Scan for the cell matching the given text and deliver its (x, y) coordinate at center. 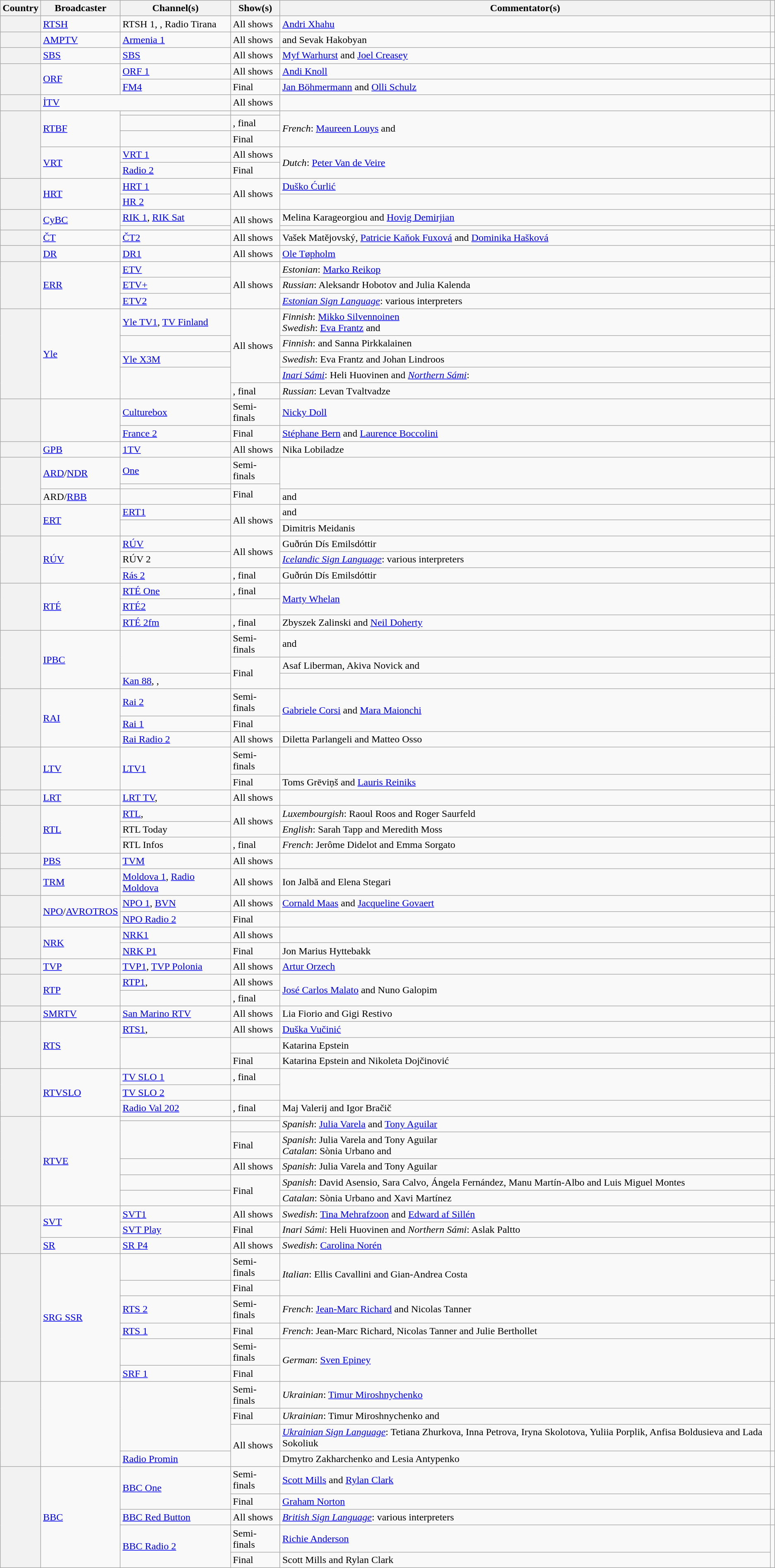
Katarina Epstein and Nikoleta Dojčinović (525, 1061)
AMPTV (80, 40)
RTL, (176, 814)
HR 2 (176, 202)
Gabriele Corsi and Mara Maionchi (525, 710)
Dimitris Meidanis (525, 528)
Stéphane Bern and Laurence Boccolini (525, 433)
Nicky Doll (525, 412)
BBC Red Button (176, 1517)
Lia Fiorio and Gigi Restivo (525, 1014)
Toms Grēviņš and Lauris Reiniks (525, 782)
Dutch: Peter Van de Veire (525, 162)
Zbyszek Zalinski and Neil Doherty (525, 622)
RTÉ 2fm (176, 622)
BBC One (176, 1488)
ERT1 (176, 512)
Katarina Epstein (525, 1045)
British Sign Language: various interpreters (525, 1517)
NRK1 (176, 935)
Commentator(s) (525, 8)
Armenia 1 (176, 40)
Broadcaster (80, 8)
Russian: Aleksandr Hobotov and Julia Kalenda (525, 285)
Duško Ćurlić (525, 186)
VRT 1 (176, 154)
Melina Karageorgiou and Hovig Demirjian (525, 218)
Radio 2 (176, 170)
TRM (80, 882)
SVT1 (176, 1214)
Finnish: Mikko SilvennoinenSwedish: Eva Frantz and (525, 322)
RTS 2 (176, 1309)
French: Maureen Louys and (525, 128)
RTS (80, 1045)
and Sevak Hakobyan (525, 40)
Catalan: Sònia Urbano and Xavi Martínez (525, 1198)
LTV (80, 769)
Radio Val 202 (176, 1108)
ORF 1 (176, 71)
RTSH 1, , Radio Tirana (176, 24)
Jon Marius Hyttebakk (525, 951)
French: Jean-Marc Richard and Nicolas Tanner (525, 1309)
Moldova 1, Radio Moldova (176, 882)
Duška Vučinić (525, 1030)
TVM (176, 861)
Rai 1 (176, 724)
RTP1, (176, 982)
ARD/NDR (80, 473)
RAI (80, 718)
ORF (80, 79)
Russian: Levan Tvaltvadze (525, 391)
Luxembourgish: Raoul Roos and Roger Saurfeld (525, 814)
SR (80, 1245)
RTSH (80, 24)
RTL (80, 829)
SRG SSR (80, 1317)
IPBC (80, 660)
ERR (80, 285)
Rai 2 (176, 702)
Finnish: and Sanna Pirkkalainen (525, 343)
NPO/AVROTROS (80, 911)
Swedish: Eva Frantz and Johan Lindroos (525, 359)
Rás 2 (176, 575)
TVP1, TVP Polonia (176, 966)
Vašek Matějovský, Patricie Kaňok Fuxová and Dominika Hašková (525, 238)
Inari Sámi: Heli Huovinen and Northern Sámi: (525, 375)
Ukrainian: Timur Miroshnychenko and (525, 1416)
LRT (80, 798)
Icelandic Sign Language: various interpreters (525, 559)
TV SLO 1 (176, 1077)
French: Jean-Marc Richard, Nicolas Tanner and Julie Berthollet (525, 1331)
Richie Anderson (525, 1539)
RTÉ One (176, 591)
Andi Knoll (525, 71)
France 2 (176, 433)
RTP (80, 990)
Jan Böhmermann and Olli Schulz (525, 87)
German: Sven Epiney (525, 1360)
Nika Lobiladze (525, 449)
Yle X3M (176, 359)
FM4 (176, 87)
Diletta Parlangeli and Matteo Osso (525, 740)
ČT2 (176, 238)
PBS (80, 861)
VRT (80, 162)
Kan 88, , (176, 681)
TVP (80, 966)
ARD/RBB (80, 497)
Show(s) (255, 8)
Andri Xhahu (525, 24)
RTS 1 (176, 1331)
RTVE (80, 1161)
Yle TV1, TV Finland (176, 322)
Estonian: Marko Reikop (525, 269)
BBC Radio 2 (176, 1546)
Ion Jalbă and Elena Stegari (525, 882)
RTS1, (176, 1030)
BBC (80, 1517)
José Carlos Malato and Nuno Galopim (525, 990)
Rai Radio 2 (176, 740)
Yle (80, 353)
NPO 1, BVN (176, 903)
Ukrainian Sign Language: Tetiana Zhurkova, Inna Petrova, Iryna Skolotova, Yuliia Porplik, Anfisa Boldusieva and Lada Sokoliuk (525, 1438)
RTL Infos (176, 845)
RTBF (80, 128)
Culturebox (176, 412)
LTV1 (176, 769)
Spanish: Julia Varela and Tony AguilarCatalan: Sònia Urbano and (525, 1145)
NRK (80, 943)
Marty Whelan (525, 599)
SVT Play (176, 1229)
French: Jerôme Didelot and Emma Sorgato (525, 845)
RTÉ2 (176, 607)
Spanish: David Asensio, Sara Calvo, Ángela Fernández, Manu Martín-Albo and Luis Miguel Montes (525, 1182)
RTÉ (80, 607)
Channel(s) (176, 8)
Italian: Ellis Cavallini and Gian-Andrea Costa (525, 1275)
1TV (176, 449)
ETV (176, 269)
Country (21, 8)
Swedish: Carolina Norén (525, 1245)
RIK 1, RIK Sat (176, 218)
Dmytro Zakharchenko and Lesia Antypenko (525, 1459)
Radio Promin (176, 1459)
Artur Orzech (525, 966)
DR1 (176, 254)
Cornald Maas and Jacqueline Govaert (525, 903)
NPO Radio 2 (176, 919)
Ukrainian: Timur Miroshnychenko (525, 1395)
DR (80, 254)
RTL Today (176, 829)
Graham Norton (525, 1501)
ETV2 (176, 301)
San Marino RTV (176, 1014)
ETV+ (176, 285)
Inari Sámi: Heli Huovinen and Northern Sámi: Aslak Paltto (525, 1229)
One (176, 471)
Asaf Liberman, Akiva Novick and (525, 665)
Ole Tøpholm (525, 254)
SR P4 (176, 1245)
HRT (80, 194)
GPB (80, 449)
NRK P1 (176, 951)
LRT TV, (176, 798)
Estonian Sign Language: various interpreters (525, 301)
Swedish: Tina Mehrafzoon and Edward af Sillén (525, 1214)
SRF 1 (176, 1374)
TV SLO 2 (176, 1093)
İTV (135, 103)
ERT (80, 520)
Myf Warhurst and Joel Creasey (525, 55)
SVT (80, 1222)
HRT 1 (176, 186)
English: Sarah Tapp and Meredith Moss (525, 829)
SMRTV (80, 1014)
RÚV 2 (176, 559)
RTVSLO (80, 1093)
CyBC (80, 220)
ČT (80, 238)
Maj Valerij and Igor Bračič (525, 1108)
